From the cell containing the given text, extract its center point as [X, Y] coordinate. 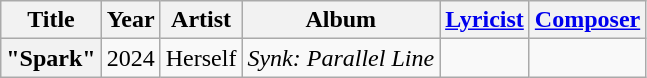
Title [51, 20]
Album [341, 20]
Year [130, 20]
Composer [587, 20]
Herself [201, 58]
"Spark" [51, 58]
Artist [201, 20]
Lyricist [485, 20]
2024 [130, 58]
Synk: Parallel Line [341, 58]
